Detect which cell encompasses the target text, then output its [x, y] center coordinate. 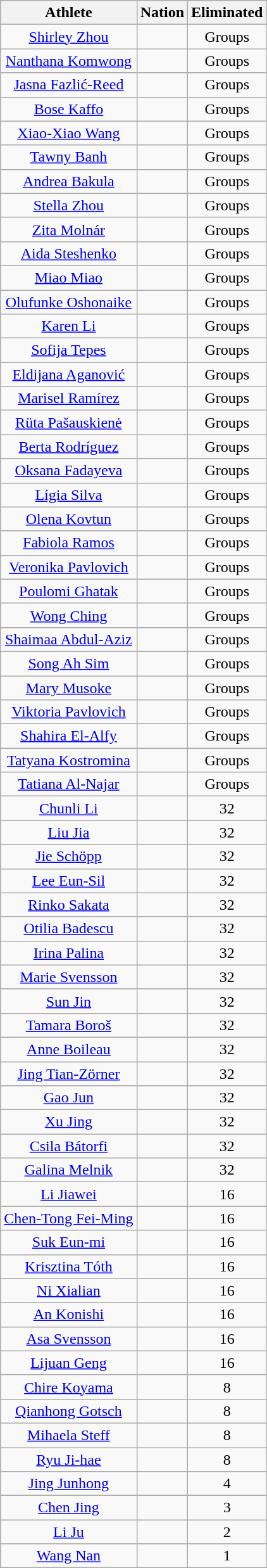
Ryu Ji-hae [68, 1459]
Krisztina Tóth [68, 1266]
Marisel Ramírez [68, 398]
Sun Jin [68, 1001]
Mary Musoke [68, 687]
Marie Svensson [68, 977]
Poulomi Ghatak [68, 591]
Shaimaa Abdul-Aziz [68, 639]
Olena Kovtun [68, 519]
Miao Miao [68, 277]
Gao Jun [68, 1098]
Asa Svensson [68, 1339]
Sofija Tepes [68, 350]
Karen Li [68, 326]
2 [227, 1532]
Andrea Bakula [68, 181]
Jie Schöpp [68, 857]
Wong Ching [68, 615]
Chen Jing [68, 1508]
Rüta Pašauskienė [68, 423]
Bose Kaffo [68, 109]
4 [227, 1484]
Nation [162, 13]
Mihaela Steff [68, 1435]
Xiao-Xiao Wang [68, 133]
Chire Koyama [68, 1387]
Qianhong Gotsch [68, 1411]
Oksana Fadayeva [68, 471]
Wang Nan [68, 1556]
Irina Palina [68, 953]
Athlete [68, 13]
1 [227, 1556]
Rinko Sakata [68, 905]
Xu Jing [68, 1122]
Liu Jia [68, 832]
Galina Melnik [68, 1170]
Tamara Boroš [68, 1025]
Song Ah Sim [68, 663]
Chen-Tong Fei-Ming [68, 1218]
Lijuan Geng [68, 1363]
3 [227, 1508]
Viktoria Pavlovich [68, 712]
Fabiola Ramos [68, 543]
Lígia Silva [68, 495]
Eldijana Aganović [68, 374]
An Konishi [68, 1315]
Veronika Pavlovich [68, 567]
Eliminated [227, 13]
Suk Eun-mi [68, 1242]
Jing Tian-Zörner [68, 1074]
Olufunke Oshonaike [68, 302]
Jasna Fazlić-Reed [68, 85]
Berta Rodríguez [68, 447]
Jing Junhong [68, 1484]
Tatyana Kostromina [68, 760]
Nanthana Komwong [68, 61]
Otilia Badescu [68, 929]
Aida Steshenko [68, 253]
Li Ju [68, 1532]
Tatiana Al-Najar [68, 784]
Zita Molnár [68, 229]
Tawny Banh [68, 157]
Ni Xialian [68, 1291]
Shirley Zhou [68, 37]
Csila Bátorfi [68, 1146]
Lee Eun-Sil [68, 881]
Chunli Li [68, 808]
Shahira El-Alfy [68, 736]
Anne Boileau [68, 1049]
Li Jiawei [68, 1194]
Stella Zhou [68, 205]
